Return the [X, Y] coordinate for the center point of the cell that contains the specified text.  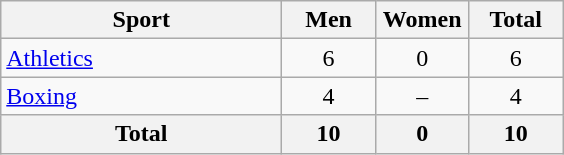
– [422, 96]
Sport [142, 20]
Boxing [142, 96]
Athletics [142, 58]
Men [329, 20]
Women [422, 20]
